Provide the (x, y) coordinate of the cell's center where the given text is located.  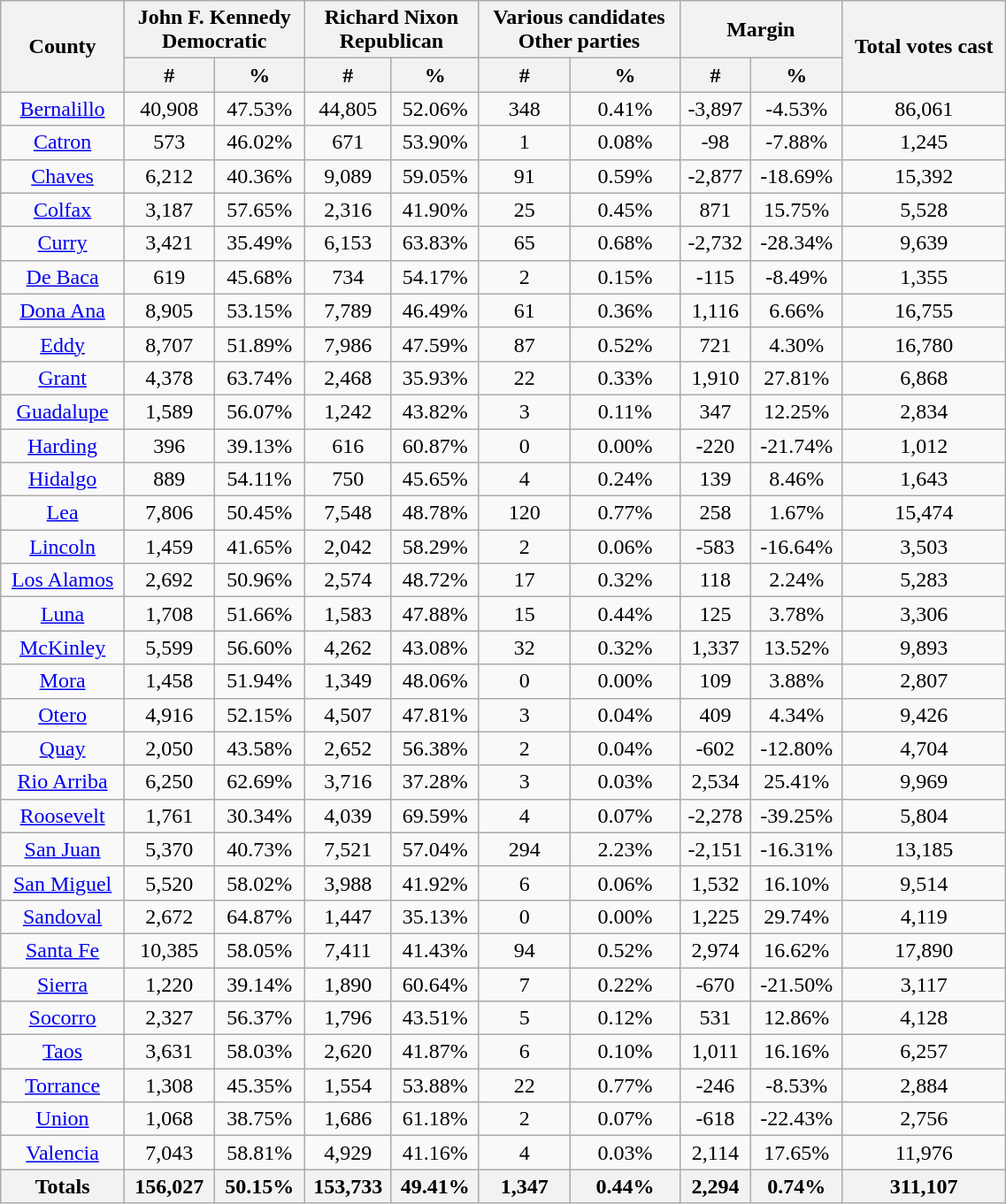
46.02% (259, 142)
-8.49% (796, 277)
Socorro (63, 1018)
47.53% (259, 109)
Luna (63, 614)
1,708 (169, 614)
0.08% (625, 142)
Santa Fe (63, 950)
45.35% (259, 1085)
53.15% (259, 311)
109 (715, 681)
1,337 (715, 648)
5,520 (169, 883)
Margin (761, 30)
Torrance (63, 1085)
6,153 (348, 243)
Sierra (63, 985)
2,884 (924, 1085)
7,521 (348, 849)
7,806 (169, 513)
41.90% (434, 210)
258 (715, 513)
47.81% (434, 715)
2.23% (625, 849)
8.46% (796, 479)
17.65% (796, 1153)
Hidalgo (63, 479)
5,804 (924, 816)
348 (525, 109)
6,212 (169, 176)
86,061 (924, 109)
16.16% (796, 1052)
1,347 (525, 1186)
Chaves (63, 176)
156,027 (169, 1186)
Harding (63, 445)
0.22% (625, 985)
43.82% (434, 411)
-8.53% (796, 1085)
-12.80% (796, 748)
John F. KennedyDemocratic (214, 30)
9,893 (924, 648)
41.65% (259, 547)
Catron (63, 142)
62.69% (259, 782)
Rio Arriba (63, 782)
35.93% (434, 378)
Guadalupe (63, 411)
1,458 (169, 681)
619 (169, 277)
1 (525, 142)
-2,151 (715, 849)
San Miguel (63, 883)
-28.34% (796, 243)
-16.31% (796, 849)
3,187 (169, 210)
49.41% (434, 1186)
48.72% (434, 580)
9,089 (348, 176)
56.38% (434, 748)
-3,897 (715, 109)
11,976 (924, 1153)
0.36% (625, 311)
45.68% (259, 277)
Los Alamos (63, 580)
889 (169, 479)
54.11% (259, 479)
120 (525, 513)
47.88% (434, 614)
44,805 (348, 109)
671 (348, 142)
7,986 (348, 344)
Otero (63, 715)
1,355 (924, 277)
Roosevelt (63, 816)
1,583 (348, 614)
2.24% (796, 580)
2,294 (715, 1186)
-21.74% (796, 445)
573 (169, 142)
-39.25% (796, 816)
15.75% (796, 210)
30.34% (259, 816)
25.41% (796, 782)
4.30% (796, 344)
41.87% (434, 1052)
7,411 (348, 950)
Quay (63, 748)
7,789 (348, 311)
41.92% (434, 883)
12.86% (796, 1018)
1.67% (796, 513)
125 (715, 614)
16,755 (924, 311)
63.74% (259, 378)
-7.88% (796, 142)
5,370 (169, 849)
294 (525, 849)
750 (348, 479)
6,250 (169, 782)
0.68% (625, 243)
47.59% (434, 344)
Valencia (63, 1153)
8,707 (169, 344)
Mora (63, 681)
Totals (63, 1186)
4,378 (169, 378)
35.13% (434, 916)
13.52% (796, 648)
5 (525, 1018)
53.88% (434, 1085)
734 (348, 277)
9,514 (924, 883)
7 (525, 985)
6.66% (796, 311)
50.96% (259, 580)
6,257 (924, 1052)
51.89% (259, 344)
1,686 (348, 1119)
County (63, 46)
-2,877 (715, 176)
91 (525, 176)
-246 (715, 1085)
16.62% (796, 950)
1,910 (715, 378)
2,834 (924, 411)
53.90% (434, 142)
56.07% (259, 411)
-4.53% (796, 109)
1,308 (169, 1085)
17 (525, 580)
1,012 (924, 445)
4,929 (348, 1153)
57.04% (434, 849)
153,733 (348, 1186)
40.73% (259, 849)
-16.64% (796, 547)
2,652 (348, 748)
2,574 (348, 580)
Curry (63, 243)
McKinley (63, 648)
721 (715, 344)
25 (525, 210)
1,796 (348, 1018)
1,554 (348, 1085)
10,385 (169, 950)
69.59% (434, 816)
4,119 (924, 916)
Grant (63, 378)
2,974 (715, 950)
9,639 (924, 243)
15,392 (924, 176)
29.74% (796, 916)
60.64% (434, 985)
Colfax (63, 210)
-21.50% (796, 985)
Eddy (63, 344)
16,780 (924, 344)
Total votes cast (924, 46)
0.45% (625, 210)
39.13% (259, 445)
0.11% (625, 411)
57.65% (259, 210)
-98 (715, 142)
4,507 (348, 715)
8,905 (169, 311)
-583 (715, 547)
3,716 (348, 782)
3,503 (924, 547)
1,459 (169, 547)
118 (715, 580)
58.29% (434, 547)
0.59% (625, 176)
Sandoval (63, 916)
64.87% (259, 916)
311,107 (924, 1186)
0.15% (625, 277)
2,692 (169, 580)
0.74% (796, 1186)
12.25% (796, 411)
2,327 (169, 1018)
0.41% (625, 109)
43.58% (259, 748)
9,426 (924, 715)
1,011 (715, 1052)
2,807 (924, 681)
52.15% (259, 715)
1,761 (169, 816)
5,283 (924, 580)
15 (525, 614)
46.49% (434, 311)
17,890 (924, 950)
5,528 (924, 210)
-2,278 (715, 816)
61 (525, 311)
58.81% (259, 1153)
347 (715, 411)
3.78% (796, 614)
58.02% (259, 883)
Lincoln (63, 547)
1,532 (715, 883)
Dona Ana (63, 311)
-18.69% (796, 176)
61.18% (434, 1119)
94 (525, 950)
3,421 (169, 243)
4.34% (796, 715)
1,589 (169, 411)
2,672 (169, 916)
4,262 (348, 648)
1,242 (348, 411)
37.28% (434, 782)
43.08% (434, 648)
-670 (715, 985)
Various candidatesOther parties (579, 30)
-22.43% (796, 1119)
-220 (715, 445)
60.87% (434, 445)
1,447 (348, 916)
13,185 (924, 849)
7,043 (169, 1153)
2,316 (348, 210)
396 (169, 445)
139 (715, 479)
-602 (715, 748)
3,117 (924, 985)
59.05% (434, 176)
4,039 (348, 816)
1,225 (715, 916)
3,306 (924, 614)
9,969 (924, 782)
Lea (63, 513)
5,599 (169, 648)
1,349 (348, 681)
4,704 (924, 748)
41.43% (434, 950)
2,114 (715, 1153)
Bernalillo (63, 109)
1,220 (169, 985)
32 (525, 648)
2,620 (348, 1052)
531 (715, 1018)
48.78% (434, 513)
39.14% (259, 985)
-2,732 (715, 243)
1,245 (924, 142)
3,631 (169, 1052)
38.75% (259, 1119)
-618 (715, 1119)
58.03% (259, 1052)
3.88% (796, 681)
-115 (715, 277)
1,643 (924, 479)
56.37% (259, 1018)
51.94% (259, 681)
16.10% (796, 883)
65 (525, 243)
1,116 (715, 311)
De Baca (63, 277)
Union (63, 1119)
3,988 (348, 883)
35.49% (259, 243)
52.06% (434, 109)
51.66% (259, 614)
54.17% (434, 277)
0.12% (625, 1018)
15,474 (924, 513)
63.83% (434, 243)
58.05% (259, 950)
48.06% (434, 681)
2,756 (924, 1119)
616 (348, 445)
2,042 (348, 547)
871 (715, 210)
Richard NixonRepublican (391, 30)
Taos (63, 1052)
50.45% (259, 513)
45.65% (434, 479)
7,548 (348, 513)
41.16% (434, 1153)
San Juan (63, 849)
6,868 (924, 378)
43.51% (434, 1018)
27.81% (796, 378)
0.33% (625, 378)
2,534 (715, 782)
0.10% (625, 1052)
1,068 (169, 1119)
4,916 (169, 715)
50.15% (259, 1186)
40.36% (259, 176)
409 (715, 715)
56.60% (259, 648)
2,468 (348, 378)
40,908 (169, 109)
1,890 (348, 985)
0.24% (625, 479)
2,050 (169, 748)
87 (525, 344)
4,128 (924, 1018)
